Identify which cell holds the provided text, then report its [x, y] central coordinate. 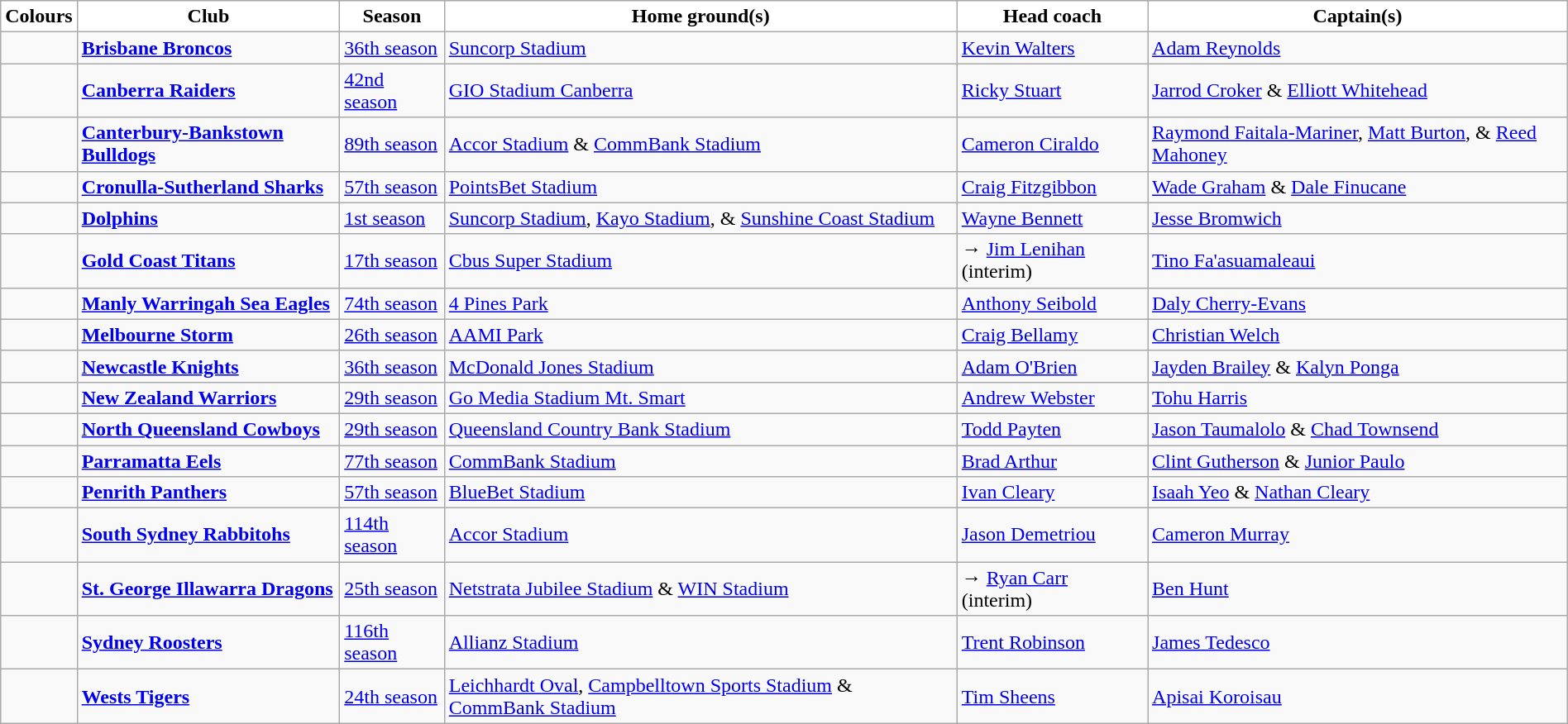
Raymond Faitala-Mariner, Matt Burton, & Reed Mahoney [1358, 144]
Craig Fitzgibbon [1052, 187]
Accor Stadium & CommBank Stadium [700, 144]
Dolphins [208, 218]
James Tedesco [1358, 643]
Tino Fa'asuamaleaui [1358, 261]
Clint Gutherson & Junior Paulo [1358, 460]
116th season [392, 643]
Tim Sheens [1052, 696]
Canberra Raiders [208, 91]
Home ground(s) [700, 17]
Sydney Roosters [208, 643]
Penrith Panthers [208, 493]
26th season [392, 335]
Wests Tigers [208, 696]
Club [208, 17]
Wayne Bennett [1052, 218]
McDonald Jones Stadium [700, 366]
Gold Coast Titans [208, 261]
Cbus Super Stadium [700, 261]
Daly Cherry-Evans [1358, 303]
Newcastle Knights [208, 366]
17th season [392, 261]
Captain(s) [1358, 17]
Canterbury-Bankstown Bulldogs [208, 144]
74th season [392, 303]
Jayden Brailey & Kalyn Ponga [1358, 366]
Parramatta Eels [208, 460]
Leichhardt Oval, Campbelltown Sports Stadium & CommBank Stadium [700, 696]
Trent Robinson [1052, 643]
Tohu Harris [1358, 398]
Jason Taumalolo & Chad Townsend [1358, 429]
Cronulla-Sutherland Sharks [208, 187]
Jason Demetriou [1052, 536]
25th season [392, 588]
4 Pines Park [700, 303]
Adam O'Brien [1052, 366]
GIO Stadium Canberra [700, 91]
114th season [392, 536]
Christian Welch [1358, 335]
AAMI Park [700, 335]
Anthony Seibold [1052, 303]
Andrew Webster [1052, 398]
Isaah Yeo & Nathan Cleary [1358, 493]
→ Jim Lenihan (interim) [1052, 261]
Colours [39, 17]
Manly Warringah Sea Eagles [208, 303]
Go Media Stadium Mt. Smart [700, 398]
CommBank Stadium [700, 460]
77th season [392, 460]
Apisai Koroisau [1358, 696]
BlueBet Stadium [700, 493]
Suncorp Stadium, Kayo Stadium, & Sunshine Coast Stadium [700, 218]
Cameron Murray [1358, 536]
Jesse Bromwich [1358, 218]
North Queensland Cowboys [208, 429]
→ Ryan Carr (interim) [1052, 588]
89th season [392, 144]
Netstrata Jubilee Stadium & WIN Stadium [700, 588]
PointsBet Stadium [700, 187]
South Sydney Rabbitohs [208, 536]
Head coach [1052, 17]
Queensland Country Bank Stadium [700, 429]
Todd Payten [1052, 429]
24th season [392, 696]
Allianz Stadium [700, 643]
Wade Graham & Dale Finucane [1358, 187]
Craig Bellamy [1052, 335]
Brisbane Broncos [208, 48]
Ben Hunt [1358, 588]
New Zealand Warriors [208, 398]
1st season [392, 218]
42nd season [392, 91]
St. George Illawarra Dragons [208, 588]
Kevin Walters [1052, 48]
Accor Stadium [700, 536]
Adam Reynolds [1358, 48]
Brad Arthur [1052, 460]
Cameron Ciraldo [1052, 144]
Suncorp Stadium [700, 48]
Season [392, 17]
Melbourne Storm [208, 335]
Jarrod Croker & Elliott Whitehead [1358, 91]
Ivan Cleary [1052, 493]
Ricky Stuart [1052, 91]
